Find where the given text appears and provide that cell's center as [x, y] coordinate. 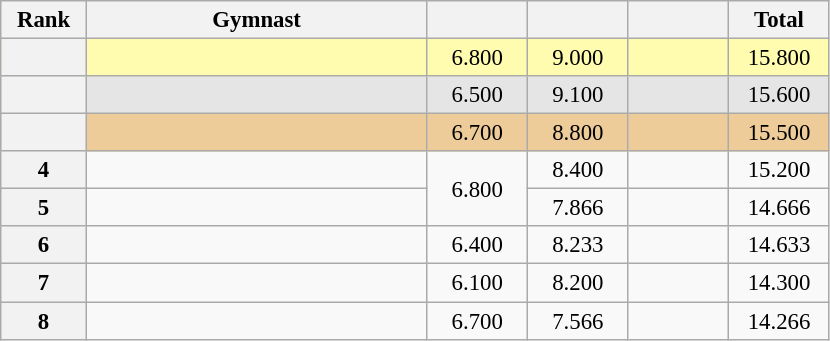
14.666 [780, 208]
6.400 [478, 245]
Rank [44, 20]
14.300 [780, 283]
7 [44, 283]
15.500 [780, 133]
Gymnast [256, 20]
7.566 [578, 321]
15.600 [780, 95]
9.000 [578, 58]
8.200 [578, 283]
8.233 [578, 245]
15.800 [780, 58]
8.400 [578, 170]
4 [44, 170]
15.200 [780, 170]
14.266 [780, 321]
14.633 [780, 245]
9.100 [578, 95]
8 [44, 321]
6.500 [478, 95]
7.866 [578, 208]
5 [44, 208]
6 [44, 245]
6.100 [478, 283]
Total [780, 20]
8.800 [578, 133]
